Capture the cell that displays the provided text and extract its [X, Y] central coordinate. 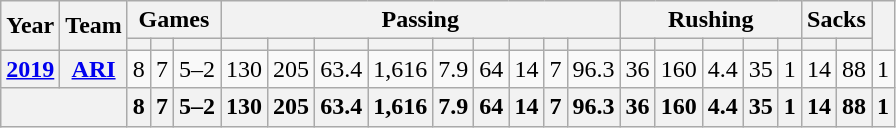
Sacks [836, 20]
Year [30, 26]
Passing [421, 20]
Team [94, 26]
ARI [94, 69]
Games [174, 20]
Rushing [710, 20]
2019 [30, 69]
